Locate the cell with the specified text and output its (x, y) center coordinate. 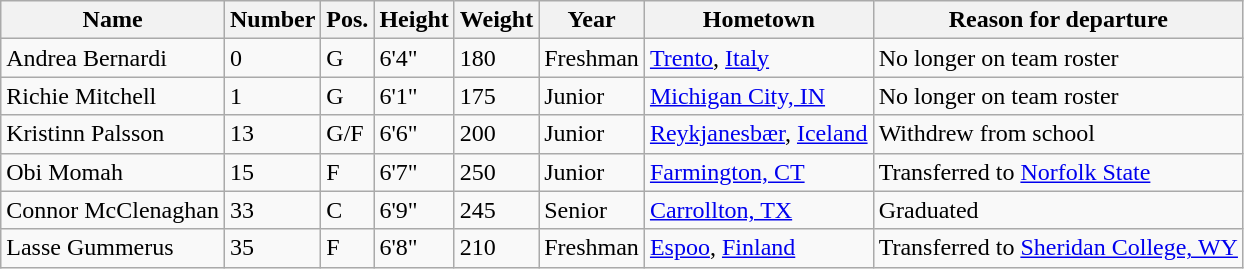
Hometown (758, 20)
G/F (348, 134)
C (348, 210)
6'8" (414, 248)
6'4" (414, 58)
15 (272, 172)
6'9" (414, 210)
1 (272, 96)
Weight (496, 20)
Michigan City, IN (758, 96)
Farmington, CT (758, 172)
Graduated (1058, 210)
Kristinn Palsson (113, 134)
35 (272, 248)
250 (496, 172)
0 (272, 58)
180 (496, 58)
Reykjanesbær, Iceland (758, 134)
245 (496, 210)
Connor McClenaghan (113, 210)
Trento, Italy (758, 58)
210 (496, 248)
Transferred to Norfolk State (1058, 172)
Year (592, 20)
Reason for departure (1058, 20)
Transferred to Sheridan College, WY (1058, 248)
6'7" (414, 172)
Espoo, Finland (758, 248)
175 (496, 96)
Carrollton, TX (758, 210)
Senior (592, 210)
Name (113, 20)
6'6" (414, 134)
200 (496, 134)
Andrea Bernardi (113, 58)
33 (272, 210)
Obi Momah (113, 172)
Number (272, 20)
Height (414, 20)
6'1" (414, 96)
Richie Mitchell (113, 96)
Pos. (348, 20)
Withdrew from school (1058, 134)
Lasse Gummerus (113, 248)
13 (272, 134)
